From the cell containing the given text, extract its center point as (X, Y) coordinate. 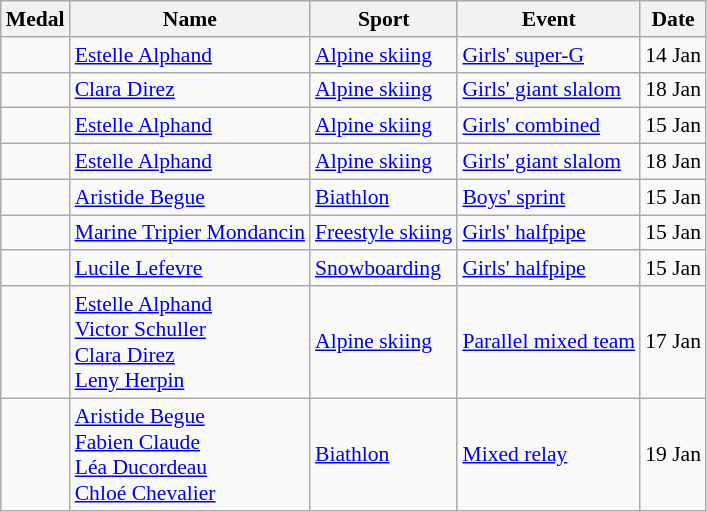
14 Jan (673, 55)
Parallel mixed team (548, 342)
Boys' sprint (548, 197)
Aristide Begue (190, 197)
Name (190, 19)
Snowboarding (384, 269)
Aristide BegueFabien ClaudeLéa DucordeauChloé Chevalier (190, 454)
Lucile Lefevre (190, 269)
Event (548, 19)
Girls' combined (548, 126)
Medal (36, 19)
19 Jan (673, 454)
Sport (384, 19)
Mixed relay (548, 454)
Marine Tripier Mondancin (190, 233)
17 Jan (673, 342)
Clara Direz (190, 90)
Girls' super-G (548, 55)
Estelle AlphandVictor SchullerClara DirezLeny Herpin (190, 342)
Freestyle skiing (384, 233)
Date (673, 19)
